Capture the cell that displays the provided text and extract its [x, y] central coordinate. 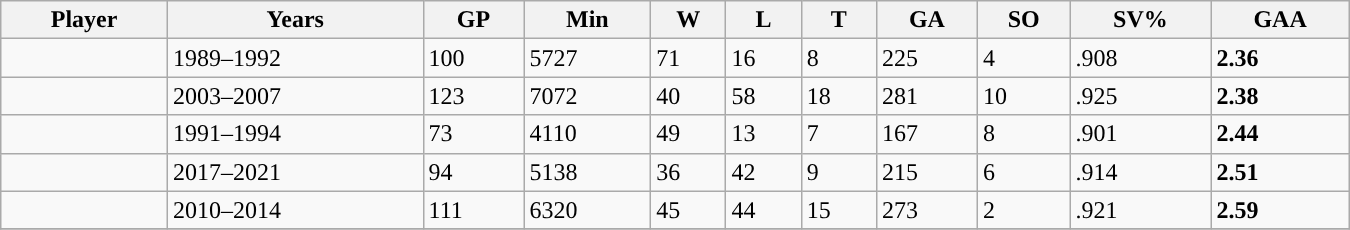
T [838, 20]
16 [764, 58]
GA [926, 20]
SO [1023, 20]
42 [764, 172]
.925 [1140, 96]
2.51 [1280, 172]
71 [688, 58]
Min [588, 20]
2.59 [1280, 210]
7072 [588, 96]
15 [838, 210]
5138 [588, 172]
44 [764, 210]
4110 [588, 134]
5727 [588, 58]
9 [838, 172]
2 [1023, 210]
73 [474, 134]
36 [688, 172]
GAA [1280, 20]
6 [1023, 172]
167 [926, 134]
2010–2014 [295, 210]
L [764, 20]
Player [84, 20]
2.38 [1280, 96]
40 [688, 96]
45 [688, 210]
94 [474, 172]
4 [1023, 58]
2017–2021 [295, 172]
273 [926, 210]
58 [764, 96]
225 [926, 58]
49 [688, 134]
2.36 [1280, 58]
.914 [1140, 172]
111 [474, 210]
2003–2007 [295, 96]
Years [295, 20]
100 [474, 58]
123 [474, 96]
1989–1992 [295, 58]
6320 [588, 210]
SV% [1140, 20]
.908 [1140, 58]
1991–1994 [295, 134]
13 [764, 134]
10 [1023, 96]
215 [926, 172]
.901 [1140, 134]
GP [474, 20]
2.44 [1280, 134]
18 [838, 96]
.921 [1140, 210]
W [688, 20]
281 [926, 96]
7 [838, 134]
